Determine the [x, y] coordinate at the center of the cell enclosing the given text.  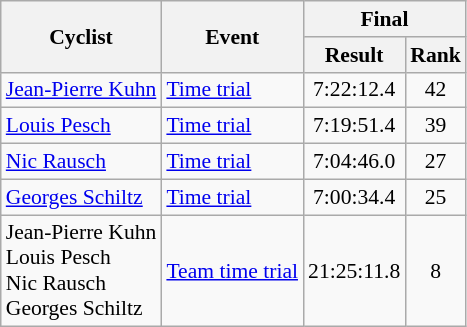
27 [436, 162]
Jean-Pierre Kuhn Louis Pesch Nic Rausch Georges Schiltz [82, 271]
Team time trial [232, 271]
Final [384, 19]
Rank [436, 55]
Event [232, 36]
8 [436, 271]
Jean-Pierre Kuhn [82, 90]
Georges Schiltz [82, 197]
25 [436, 197]
Nic Rausch [82, 162]
Cyclist [82, 36]
7:00:34.4 [354, 197]
42 [436, 90]
Result [354, 55]
21:25:11.8 [354, 271]
7:04:46.0 [354, 162]
39 [436, 126]
7:22:12.4 [354, 90]
7:19:51.4 [354, 126]
Louis Pesch [82, 126]
